Search for the cell housing the specified text and yield its [x, y] center coordinate. 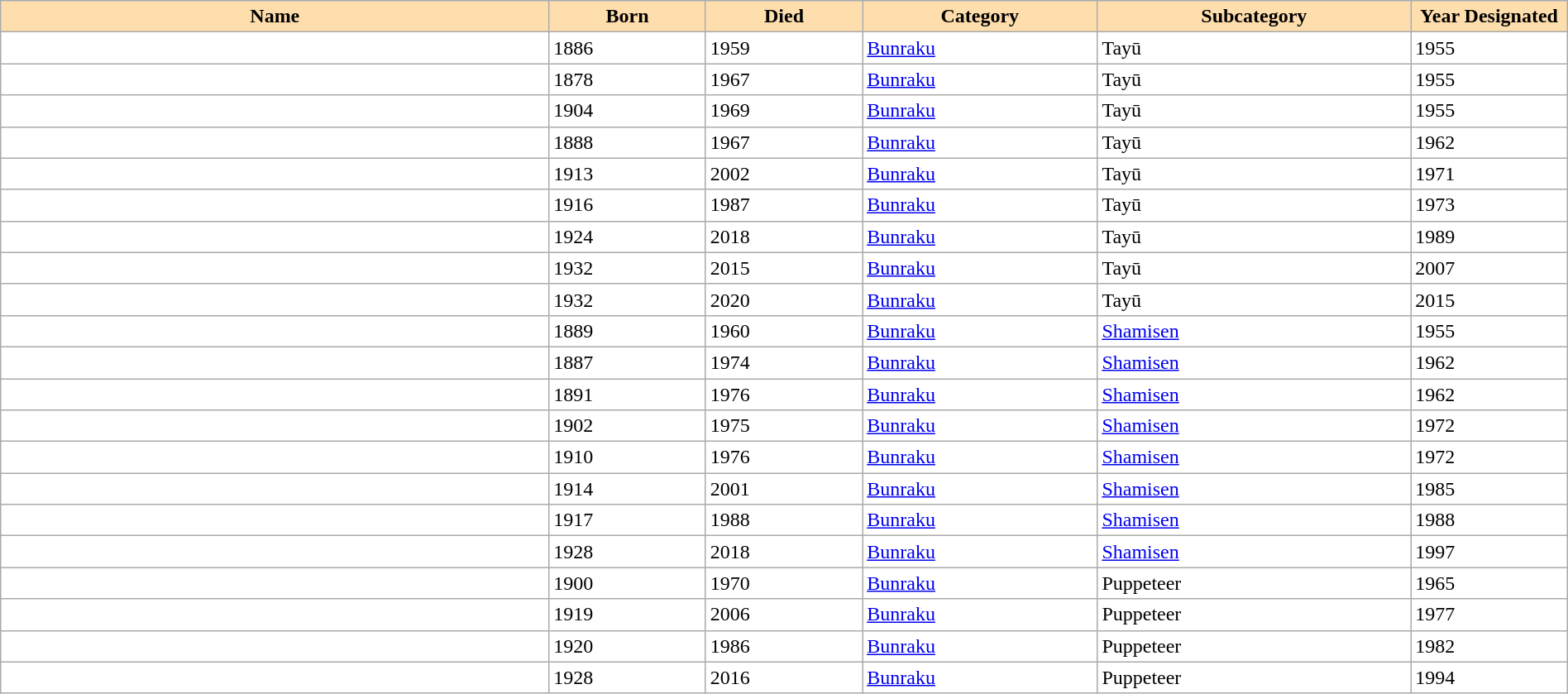
1902 [627, 426]
Born [627, 17]
1960 [784, 331]
1982 [1489, 646]
1888 [627, 142]
1971 [1489, 174]
1919 [627, 615]
2001 [784, 489]
2020 [784, 299]
1973 [1489, 205]
1994 [1489, 677]
1987 [784, 205]
1887 [627, 362]
1977 [1489, 615]
1959 [784, 48]
Category [980, 17]
2002 [784, 174]
1924 [627, 237]
1989 [1489, 237]
1970 [784, 583]
1920 [627, 646]
1910 [627, 457]
1969 [784, 111]
Died [784, 17]
1997 [1489, 552]
Subcategory [1254, 17]
1878 [627, 79]
Year Designated [1489, 17]
2016 [784, 677]
1914 [627, 489]
1904 [627, 111]
1886 [627, 48]
1974 [784, 362]
2006 [784, 615]
1985 [1489, 489]
1900 [627, 583]
1965 [1489, 583]
2007 [1489, 268]
1917 [627, 520]
1913 [627, 174]
1986 [784, 646]
Name [275, 17]
1889 [627, 331]
1891 [627, 395]
1916 [627, 205]
1975 [784, 426]
